Return (X, Y) of the center of cell containing provided text 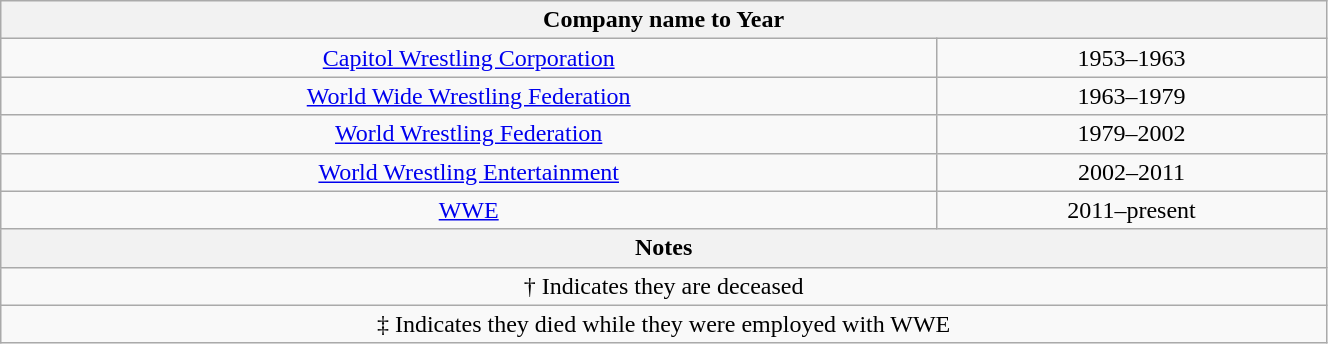
WWE (469, 210)
Notes (664, 248)
World Wrestling Entertainment (469, 172)
World Wrestling Federation (469, 134)
1979–2002 (1132, 134)
1953–1963 (1132, 58)
Capitol Wrestling Corporation (469, 58)
Company name to Year (664, 20)
2002–2011 (1132, 172)
† Indicates they are deceased (664, 286)
1963–1979 (1132, 96)
2011–present (1132, 210)
‡ Indicates they died while they were employed with WWE (664, 324)
World Wide Wrestling Federation (469, 96)
